From the cell containing the given text, extract its center point as [X, Y] coordinate. 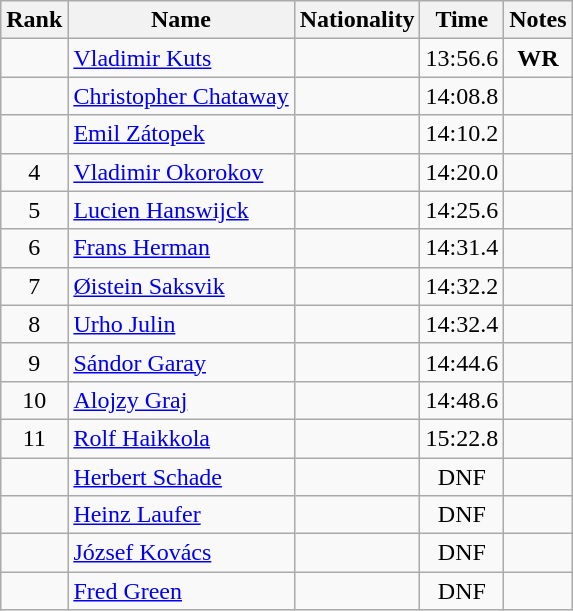
Rank [34, 20]
10 [34, 400]
Vladimir Kuts [181, 58]
Herbert Schade [181, 477]
Lucien Hanswijck [181, 210]
Christopher Chataway [181, 96]
Notes [538, 20]
József Kovács [181, 553]
6 [34, 248]
WR [538, 58]
9 [34, 362]
14:32.2 [462, 286]
Heinz Laufer [181, 515]
15:22.8 [462, 438]
14:10.2 [462, 134]
Time [462, 20]
Nationality [357, 20]
Frans Herman [181, 248]
14:32.4 [462, 324]
14:08.8 [462, 96]
5 [34, 210]
Fred Green [181, 591]
Alojzy Graj [181, 400]
13:56.6 [462, 58]
Urho Julin [181, 324]
Øistein Saksvik [181, 286]
14:20.0 [462, 172]
Rolf Haikkola [181, 438]
Sándor Garay [181, 362]
14:48.6 [462, 400]
Emil Zátopek [181, 134]
Name [181, 20]
14:31.4 [462, 248]
4 [34, 172]
Vladimir Okorokov [181, 172]
11 [34, 438]
14:44.6 [462, 362]
8 [34, 324]
7 [34, 286]
14:25.6 [462, 210]
